Pinpoint the cell where the given text exists, returning its (x, y) midpoint coordinate. 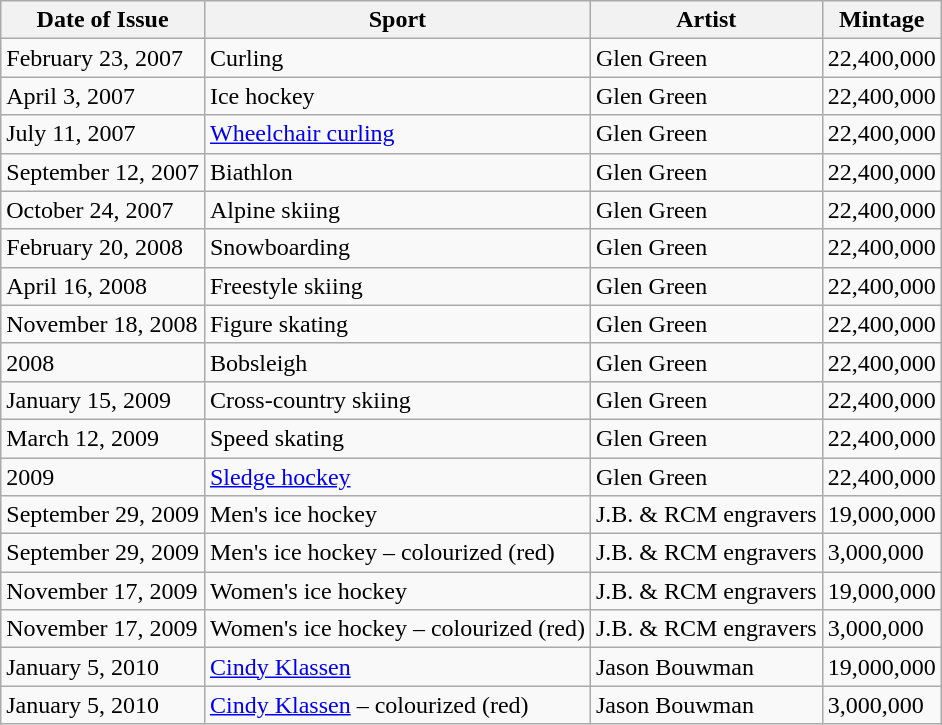
Curling (397, 58)
February 23, 2007 (103, 58)
Sledge hockey (397, 477)
Freestyle skiing (397, 286)
Snowboarding (397, 248)
April 3, 2007 (103, 96)
Wheelchair curling (397, 134)
Cindy Klassen – colourized (red) (397, 705)
Figure skating (397, 324)
October 24, 2007 (103, 210)
Artist (706, 20)
Date of Issue (103, 20)
Men's ice hockey – colourized (red) (397, 553)
Women's ice hockey (397, 591)
Ice hockey (397, 96)
Mintage (882, 20)
March 12, 2009 (103, 438)
Men's ice hockey (397, 515)
2008 (103, 362)
Bobsleigh (397, 362)
Sport (397, 20)
Alpine skiing (397, 210)
Cross-country skiing (397, 400)
2009 (103, 477)
July 11, 2007 (103, 134)
November 18, 2008 (103, 324)
September 12, 2007 (103, 172)
Cindy Klassen (397, 667)
Women's ice hockey – colourized (red) (397, 629)
Speed skating (397, 438)
April 16, 2008 (103, 286)
February 20, 2008 (103, 248)
January 15, 2009 (103, 400)
Biathlon (397, 172)
